Find where the given text appears and provide that cell's center as [x, y] coordinate. 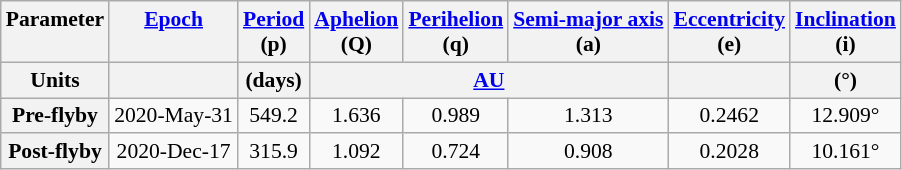
1.313 [588, 116]
Inclination(i) [846, 32]
315.9 [274, 152]
Eccentricity(e) [729, 32]
2020-May-31 [174, 116]
549.2 [274, 116]
0.989 [456, 116]
0.2462 [729, 116]
(°) [846, 80]
12.909° [846, 116]
Pre-flyby [55, 116]
1.636 [356, 116]
0.724 [456, 152]
0.2028 [729, 152]
(days) [274, 80]
Units [55, 80]
Aphelion(Q) [356, 32]
10.161° [846, 152]
1.092 [356, 152]
Semi-major axis(a) [588, 32]
AU [488, 80]
Parameter [55, 32]
Epoch [174, 32]
0.908 [588, 152]
Post-flyby [55, 152]
2020-Dec-17 [174, 152]
Perihelion(q) [456, 32]
Period(p) [274, 32]
